Determine the [x, y] coordinate at the center of the cell enclosing the given text.  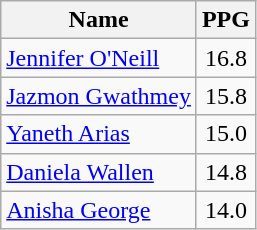
Yaneth Arias [99, 134]
16.8 [226, 58]
Anisha George [99, 210]
14.0 [226, 210]
14.8 [226, 172]
PPG [226, 20]
Jennifer O'Neill [99, 58]
Daniela Wallen [99, 172]
15.8 [226, 96]
Jazmon Gwathmey [99, 96]
Name [99, 20]
15.0 [226, 134]
